Search for the cell housing the specified text and yield its (x, y) center coordinate. 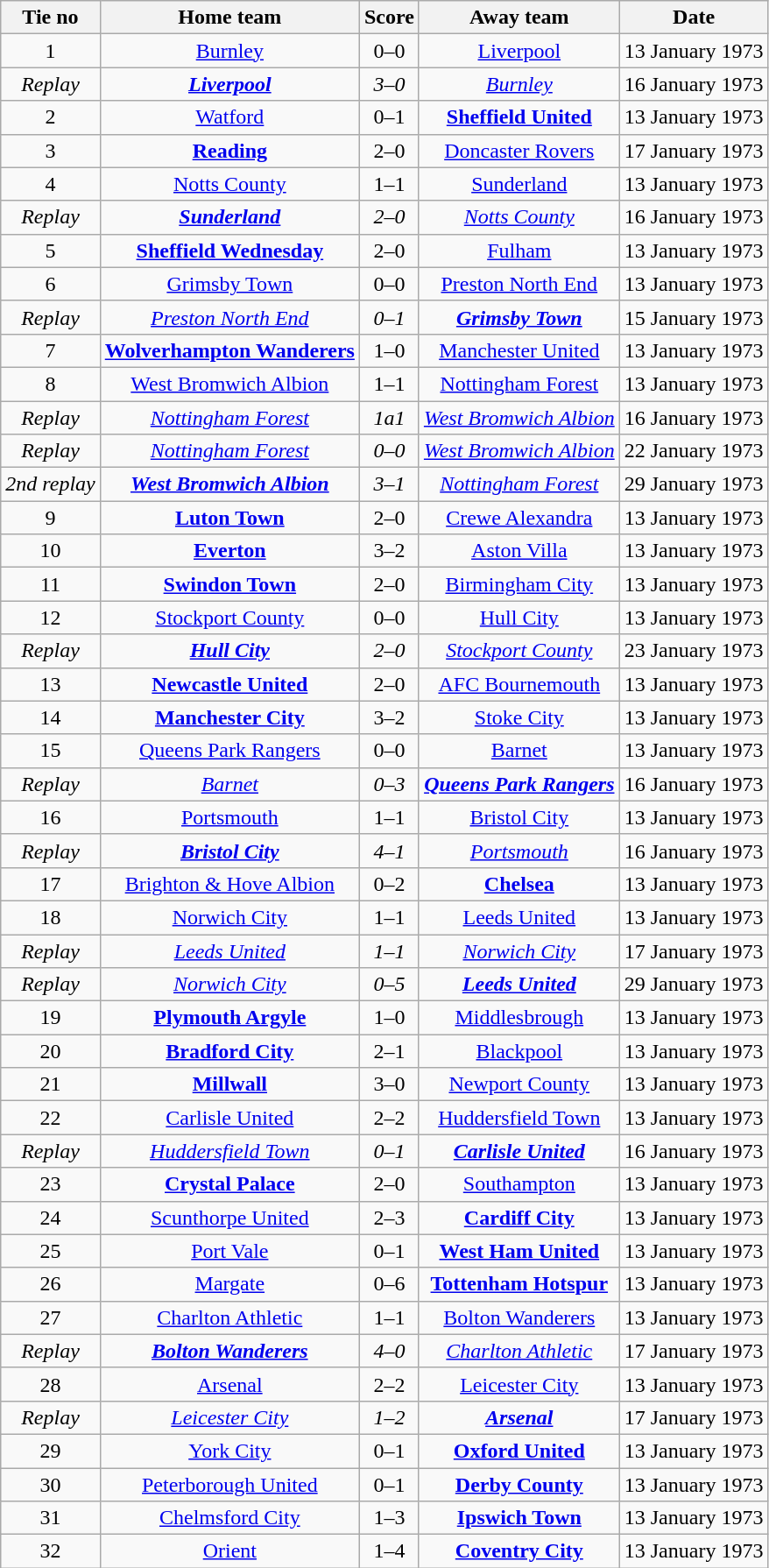
29 (51, 1451)
0–5 (389, 985)
2–1 (389, 1051)
2 (51, 117)
Derby County (519, 1485)
22 January 1973 (694, 451)
15 (51, 751)
23 January 1973 (694, 651)
7 (51, 350)
Bradford City (229, 1051)
Everton (229, 551)
Margate (229, 1284)
Blackpool (519, 1051)
Fulham (519, 251)
3–1 (389, 484)
20 (51, 1051)
Middlesbrough (519, 1018)
31 (51, 1518)
Port Vale (229, 1251)
AFC Bournemouth (519, 684)
Swindon Town (229, 584)
Manchester United (519, 350)
Tottenham Hotspur (519, 1284)
Chelmsford City (229, 1518)
4 (51, 184)
21 (51, 1084)
13 (51, 684)
Crystal Palace (229, 1184)
Birmingham City (519, 584)
24 (51, 1218)
Plymouth Argyle (229, 1018)
West Ham United (519, 1251)
26 (51, 1284)
Luton Town (229, 518)
32 (51, 1551)
2–3 (389, 1218)
Crewe Alexandra (519, 518)
Sheffield United (519, 117)
Watford (229, 117)
16 (51, 817)
1–3 (389, 1518)
4–1 (389, 851)
0–3 (389, 784)
York City (229, 1451)
Home team (229, 18)
0–6 (389, 1284)
Peterborough United (229, 1485)
25 (51, 1251)
15 January 1973 (694, 317)
0–2 (389, 884)
30 (51, 1485)
Ipswich Town (519, 1518)
Score (389, 18)
Date (694, 18)
Cardiff City (519, 1218)
Chelsea (519, 884)
14 (51, 717)
4–0 (389, 1351)
3 (51, 151)
Aston Villa (519, 551)
1–4 (389, 1551)
11 (51, 584)
1a1 (389, 418)
Reading (229, 151)
Coventry City (519, 1551)
Scunthorpe United (229, 1218)
22 (51, 1118)
12 (51, 618)
Wolverhampton Wanderers (229, 350)
Southampton (519, 1184)
17 (51, 884)
Newport County (519, 1084)
Oxford United (519, 1451)
Tie no (51, 18)
Orient (229, 1551)
Newcastle United (229, 684)
9 (51, 518)
6 (51, 284)
8 (51, 384)
Away team (519, 18)
1–2 (389, 1417)
Stoke City (519, 717)
19 (51, 1018)
Manchester City (229, 717)
1 (51, 51)
28 (51, 1384)
2nd replay (51, 484)
Sheffield Wednesday (229, 251)
18 (51, 917)
Brighton & Hove Albion (229, 884)
27 (51, 1317)
23 (51, 1184)
Millwall (229, 1084)
5 (51, 251)
Doncaster Rovers (519, 151)
10 (51, 551)
